Determine the [X, Y] coordinate at the center of the cell enclosing the given text.  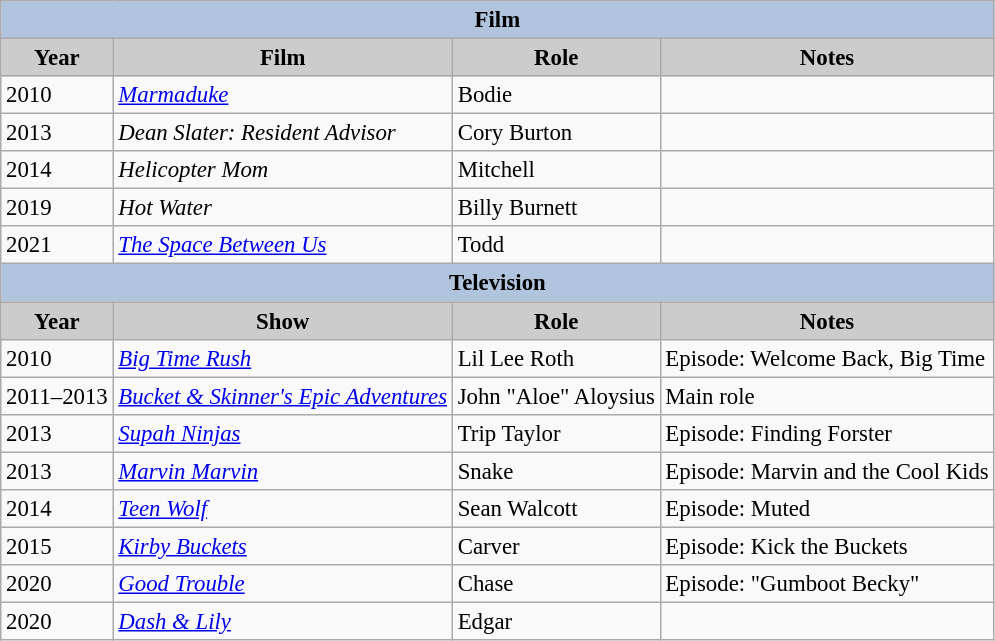
Dean Slater: Resident Advisor [282, 133]
Carver [556, 546]
Dash & Lily [282, 621]
Big Time Rush [282, 358]
2019 [57, 208]
Mitchell [556, 170]
Episode: Marvin and the Cool Kids [827, 471]
2015 [57, 546]
Billy Burnett [556, 208]
Lil Lee Roth [556, 358]
Television [498, 283]
Helicopter Mom [282, 170]
Snake [556, 471]
Todd [556, 245]
Bodie [556, 95]
Bucket & Skinner's Epic Adventures [282, 396]
Good Trouble [282, 584]
Teen Wolf [282, 509]
Episode: Finding Forster [827, 433]
Show [282, 321]
Main role [827, 396]
Episode: Welcome Back, Big Time [827, 358]
2021 [57, 245]
The Space Between Us [282, 245]
2011–2013 [57, 396]
Sean Walcott [556, 509]
John "Aloe" Aloysius [556, 396]
Chase [556, 584]
Marmaduke [282, 95]
Kirby Buckets [282, 546]
Hot Water [282, 208]
Edgar [556, 621]
Supah Ninjas [282, 433]
Episode: Kick the Buckets [827, 546]
Cory Burton [556, 133]
Episode: "Gumboot Becky" [827, 584]
Episode: Muted [827, 509]
Trip Taylor [556, 433]
Marvin Marvin [282, 471]
